Detect which cell encompasses the target text, then output its [x, y] center coordinate. 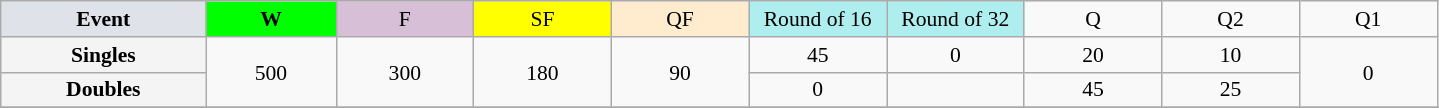
Q1 [1368, 19]
Q2 [1231, 19]
F [405, 19]
SF [543, 19]
180 [543, 72]
90 [680, 72]
Doubles [104, 90]
Singles [104, 55]
W [271, 19]
Round of 16 [818, 19]
QF [680, 19]
500 [271, 72]
Event [104, 19]
Q [1093, 19]
25 [1231, 90]
300 [405, 72]
10 [1231, 55]
20 [1093, 55]
Round of 32 [955, 19]
